Capture the cell that displays the provided text and extract its [X, Y] central coordinate. 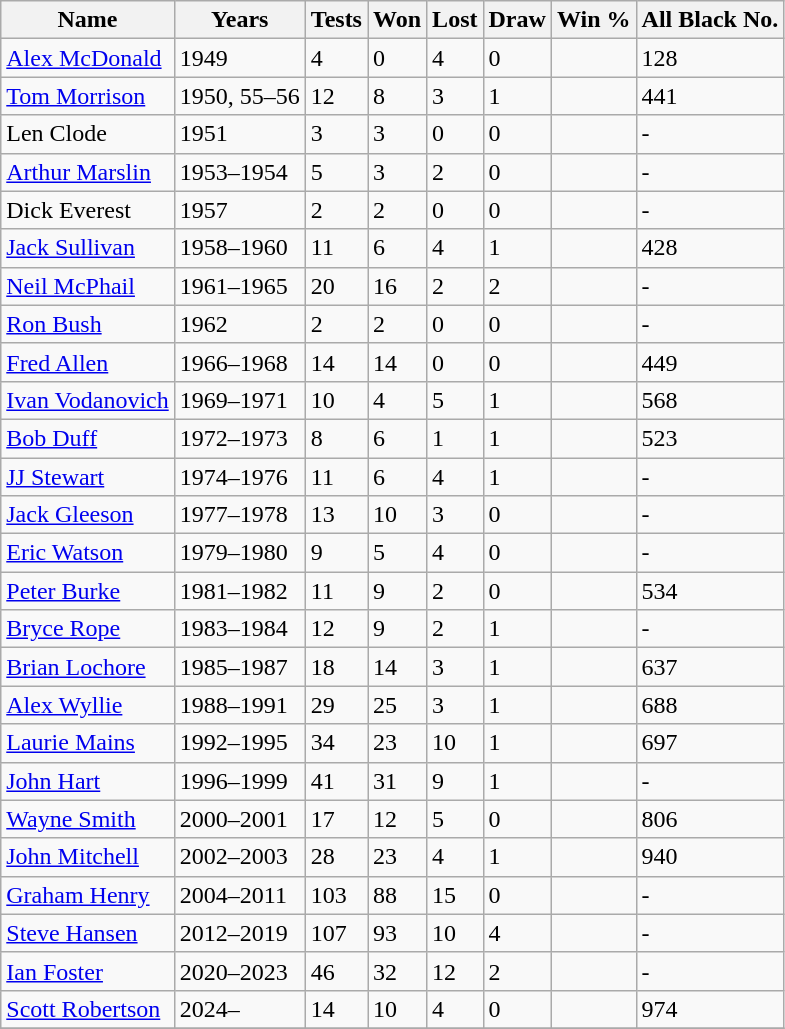
Fred Allen [88, 362]
Dick Everest [88, 210]
2020–2023 [240, 971]
25 [398, 705]
Won [398, 20]
1951 [240, 134]
1958–1960 [240, 248]
Ivan Vodanovich [88, 400]
1977–1978 [240, 515]
16 [398, 286]
Wayne Smith [88, 819]
688 [710, 705]
Tests [336, 20]
1950, 55–56 [240, 96]
Ron Bush [88, 324]
1953–1954 [240, 172]
All Black No. [710, 20]
449 [710, 362]
Eric Watson [88, 553]
32 [398, 971]
Win % [594, 20]
Jack Sullivan [88, 248]
28 [336, 857]
2012–2019 [240, 933]
1985–1987 [240, 667]
JJ Stewart [88, 477]
Bob Duff [88, 438]
974 [710, 1009]
Len Clode [88, 134]
41 [336, 781]
568 [710, 400]
128 [710, 58]
534 [710, 591]
637 [710, 667]
2000–2001 [240, 819]
15 [455, 895]
Jack Gleeson [88, 515]
2004–2011 [240, 895]
Alex Wyllie [88, 705]
Peter Burke [88, 591]
34 [336, 743]
29 [336, 705]
Name [88, 20]
18 [336, 667]
Alex McDonald [88, 58]
Lost [455, 20]
Arthur Marslin [88, 172]
13 [336, 515]
Ian Foster [88, 971]
Bryce Rope [88, 629]
Graham Henry [88, 895]
88 [398, 895]
441 [710, 96]
Years [240, 20]
1988–1991 [240, 705]
John Hart [88, 781]
1969–1971 [240, 400]
1992–1995 [240, 743]
2002–2003 [240, 857]
806 [710, 819]
1981–1982 [240, 591]
940 [710, 857]
1966–1968 [240, 362]
428 [710, 248]
1974–1976 [240, 477]
Laurie Mains [88, 743]
2024– [240, 1009]
Draw [517, 20]
107 [336, 933]
20 [336, 286]
Scott Robertson [88, 1009]
Tom Morrison [88, 96]
Brian Lochore [88, 667]
Neil McPhail [88, 286]
17 [336, 819]
Steve Hansen [88, 933]
1949 [240, 58]
1962 [240, 324]
523 [710, 438]
1983–1984 [240, 629]
46 [336, 971]
1996–1999 [240, 781]
103 [336, 895]
1972–1973 [240, 438]
1961–1965 [240, 286]
31 [398, 781]
John Mitchell [88, 857]
697 [710, 743]
1979–1980 [240, 553]
1957 [240, 210]
93 [398, 933]
